Return the (X, Y) coordinate for the center point of the cell that contains the specified text.  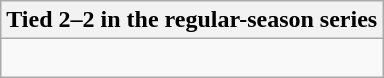
Tied 2–2 in the regular-season series (192, 20)
